Identify which cell holds the provided text, then report its (X, Y) central coordinate. 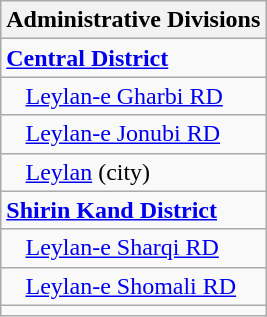
Central District (134, 58)
Leylan (city) (134, 172)
Leylan-e Sharqi RD (134, 248)
Shirin Kand District (134, 210)
Leylan-e Shomali RD (134, 286)
Leylan-e Jonubi RD (134, 134)
Leylan-e Gharbi RD (134, 96)
Administrative Divisions (134, 20)
